For the text-containing cell, return its midpoint in [x, y] coordinate format. 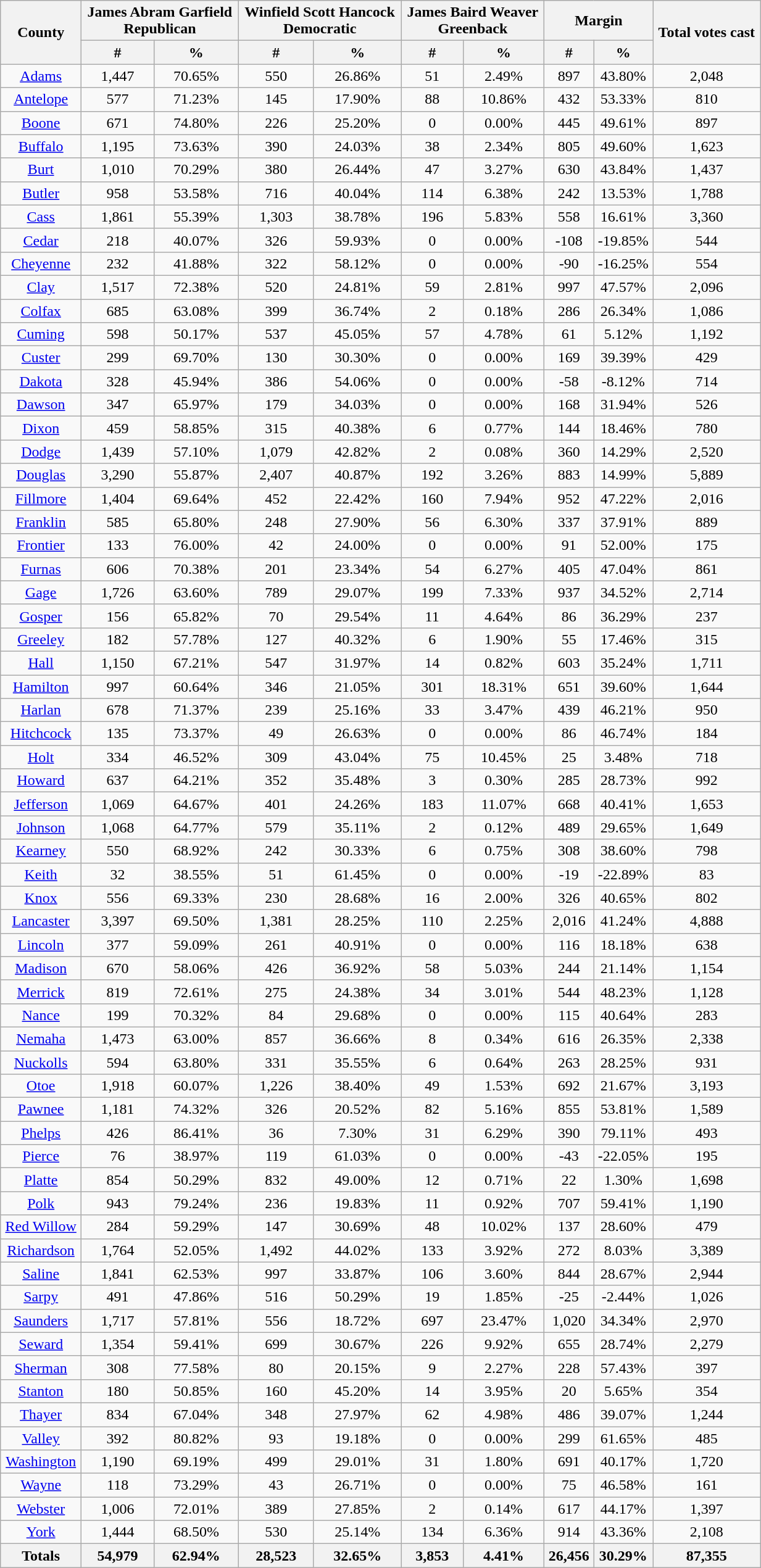
80 [276, 1367]
854 [118, 1180]
32 [118, 874]
25.16% [357, 710]
42 [276, 545]
2,970 [707, 1321]
10.86% [504, 99]
360 [569, 452]
17.90% [357, 99]
3 [432, 781]
1,069 [118, 804]
651 [569, 687]
18.72% [357, 1321]
3.01% [504, 992]
106 [432, 1274]
47 [432, 170]
19.18% [357, 1438]
69.19% [196, 1462]
119 [276, 1156]
20.52% [357, 1110]
50.85% [196, 1391]
1,623 [707, 146]
3,397 [118, 921]
28.73% [623, 781]
24.26% [357, 804]
3.26% [504, 475]
348 [276, 1414]
16.61% [623, 217]
237 [707, 616]
35.48% [357, 781]
4.98% [504, 1414]
28.60% [623, 1227]
883 [569, 475]
20.15% [357, 1367]
69.64% [196, 499]
1,128 [707, 992]
41.24% [623, 921]
1,079 [276, 452]
61 [569, 334]
943 [118, 1203]
2,096 [707, 287]
Harlan [41, 710]
6.38% [504, 193]
1,192 [707, 334]
0.64% [504, 1062]
Boone [41, 123]
331 [276, 1062]
64.21% [196, 781]
1,861 [118, 217]
70.29% [196, 170]
63.00% [196, 1039]
1.85% [504, 1297]
34.52% [623, 592]
0.75% [504, 851]
Keith [41, 874]
493 [707, 1133]
192 [432, 475]
32.65% [357, 1556]
43.04% [357, 757]
992 [707, 781]
445 [569, 123]
James Abram GarfieldRepublican [160, 21]
857 [276, 1039]
44.02% [357, 1250]
780 [707, 428]
114 [432, 193]
3.60% [504, 1274]
1,404 [118, 499]
285 [569, 781]
429 [707, 358]
691 [569, 1462]
29.07% [357, 592]
13.53% [623, 193]
Howard [41, 781]
25.20% [357, 123]
59.93% [357, 240]
21.05% [357, 687]
40.07% [196, 240]
53.81% [623, 1110]
Saunders [41, 1321]
5.83% [504, 217]
Burt [41, 170]
21.67% [623, 1086]
2.34% [504, 146]
489 [569, 828]
819 [118, 992]
28.67% [623, 1274]
58.85% [196, 428]
69.33% [196, 898]
392 [118, 1438]
1,150 [118, 663]
36.66% [357, 1039]
1,841 [118, 1274]
196 [432, 217]
4.78% [504, 334]
1.80% [504, 1462]
718 [707, 757]
25.14% [357, 1532]
328 [118, 381]
29.54% [357, 616]
244 [569, 968]
45.05% [357, 334]
236 [276, 1203]
499 [276, 1462]
Colfax [41, 310]
3.27% [504, 170]
283 [707, 1015]
855 [569, 1110]
Hamilton [41, 687]
22 [569, 1180]
0.34% [504, 1039]
-22.89% [623, 874]
354 [707, 1391]
1,068 [118, 828]
239 [276, 710]
59.29% [196, 1227]
1,006 [118, 1509]
Nemaha [41, 1039]
914 [569, 1532]
516 [276, 1297]
26.44% [357, 170]
Gosper [41, 616]
29.65% [623, 828]
-90 [569, 263]
2.25% [504, 921]
491 [118, 1297]
3.48% [623, 757]
83 [707, 874]
248 [276, 522]
5.16% [504, 1110]
38.40% [357, 1086]
35.55% [357, 1062]
40.65% [623, 898]
9.92% [504, 1344]
24.00% [357, 545]
40.91% [357, 945]
130 [276, 358]
558 [569, 217]
Cheyenne [41, 263]
Douglas [41, 475]
275 [276, 992]
57.10% [196, 452]
1,589 [707, 1110]
2.49% [504, 76]
Totals [41, 1556]
789 [276, 592]
20 [569, 1391]
2,279 [707, 1344]
110 [432, 921]
Madison [41, 968]
594 [118, 1062]
Custer [41, 358]
63.08% [196, 310]
637 [118, 781]
2.81% [504, 287]
201 [276, 569]
43.84% [623, 170]
33 [432, 710]
135 [118, 734]
Gage [41, 592]
1,764 [118, 1250]
606 [118, 569]
21.14% [623, 968]
0.71% [504, 1180]
40.87% [357, 475]
2,714 [707, 592]
Adams [41, 76]
137 [569, 1227]
Lincoln [41, 945]
182 [118, 639]
0.14% [504, 1509]
Fillmore [41, 499]
46.21% [623, 710]
57 [432, 334]
45.20% [357, 1391]
Hitchcock [41, 734]
87,355 [707, 1556]
31.94% [623, 405]
27.90% [357, 522]
1,010 [118, 170]
958 [118, 193]
-108 [569, 240]
2.27% [504, 1367]
530 [276, 1532]
23.34% [357, 569]
832 [276, 1180]
58 [432, 968]
2,944 [707, 1274]
Cedar [41, 240]
284 [118, 1227]
61.45% [357, 874]
39.39% [623, 358]
668 [569, 804]
638 [707, 945]
Wayne [41, 1485]
59.09% [196, 945]
67.04% [196, 1414]
10.45% [504, 757]
156 [118, 616]
0.82% [504, 663]
0.08% [504, 452]
1,644 [707, 687]
61.65% [623, 1438]
31.97% [357, 663]
42.82% [357, 452]
577 [118, 99]
1,244 [707, 1414]
1,437 [707, 170]
36.29% [623, 616]
337 [569, 522]
55.87% [196, 475]
18.18% [623, 945]
York [41, 1532]
Margin [599, 21]
-19 [569, 874]
439 [569, 710]
27.97% [357, 1414]
53.33% [623, 99]
41.88% [196, 263]
65.80% [196, 522]
1,086 [707, 310]
55 [569, 639]
14.29% [623, 452]
10.02% [504, 1227]
54.06% [357, 381]
Clay [41, 287]
68.92% [196, 851]
5,889 [707, 475]
1,397 [707, 1509]
1,720 [707, 1462]
1.30% [623, 1180]
8 [432, 1039]
37.91% [623, 522]
692 [569, 1086]
12 [432, 1180]
Total votes cast [707, 32]
Kearney [41, 851]
43.80% [623, 76]
1,711 [707, 663]
Antelope [41, 99]
Richardson [41, 1250]
55.39% [196, 217]
64.77% [196, 828]
861 [707, 569]
1,303 [276, 217]
714 [707, 381]
798 [707, 851]
54 [432, 569]
4.64% [504, 616]
168 [569, 405]
Cuming [41, 334]
Dawson [41, 405]
35.11% [357, 828]
28,523 [276, 1556]
937 [569, 592]
88 [432, 99]
380 [276, 170]
7.30% [357, 1133]
134 [432, 1532]
678 [118, 710]
1.90% [504, 639]
28.68% [357, 898]
1,717 [118, 1321]
Pierce [41, 1156]
36 [276, 1133]
Otoe [41, 1086]
3,193 [707, 1086]
24.38% [357, 992]
377 [118, 945]
40.41% [623, 804]
889 [707, 522]
322 [276, 263]
179 [276, 405]
459 [118, 428]
Buffalo [41, 146]
Jefferson [41, 804]
84 [276, 1015]
432 [569, 99]
685 [118, 310]
24.81% [357, 287]
1,439 [118, 452]
4,888 [707, 921]
72.61% [196, 992]
Stanton [41, 1391]
Polk [41, 1203]
2,520 [707, 452]
Webster [41, 1509]
-22.05% [623, 1156]
147 [276, 1227]
56 [432, 522]
36.74% [357, 310]
598 [118, 334]
-8.12% [623, 381]
60.07% [196, 1086]
8.03% [623, 1250]
144 [569, 428]
397 [707, 1367]
50.17% [196, 334]
23.47% [504, 1321]
18.46% [623, 428]
46.74% [623, 734]
670 [118, 968]
69.50% [196, 921]
60.64% [196, 687]
0.12% [504, 828]
272 [569, 1250]
58.06% [196, 968]
401 [276, 804]
69.70% [196, 358]
33.87% [357, 1274]
585 [118, 522]
1,473 [118, 1039]
Winfield Scott HancockDemocratic [320, 21]
79.24% [196, 1203]
73.63% [196, 146]
1,788 [707, 193]
707 [569, 1203]
70.32% [196, 1015]
65.97% [196, 405]
3.95% [504, 1391]
53.58% [196, 193]
29.01% [357, 1462]
183 [432, 804]
74.32% [196, 1110]
49.00% [357, 1180]
38.60% [623, 851]
Seward [41, 1344]
65.82% [196, 616]
520 [276, 287]
3.47% [504, 710]
346 [276, 687]
1,653 [707, 804]
1,492 [276, 1250]
630 [569, 170]
34 [432, 992]
9 [432, 1367]
46.52% [196, 757]
1,195 [118, 146]
30.33% [357, 851]
40.32% [357, 639]
26.34% [623, 310]
62.94% [196, 1556]
2,407 [276, 475]
County [41, 32]
810 [707, 99]
655 [569, 1344]
485 [707, 1438]
603 [569, 663]
70.38% [196, 569]
-58 [569, 381]
537 [276, 334]
Butler [41, 193]
1,444 [118, 1532]
Thayer [41, 1414]
22.42% [357, 499]
40.17% [623, 1462]
58.12% [357, 263]
175 [707, 545]
45.94% [196, 381]
-2.44% [623, 1297]
-19.85% [623, 240]
44.17% [623, 1509]
40.64% [623, 1015]
Platte [41, 1180]
30.67% [357, 1344]
14.99% [623, 475]
6.29% [504, 1133]
Dakota [41, 381]
-25 [569, 1297]
Pawnee [41, 1110]
34.03% [357, 405]
Franklin [41, 522]
62 [432, 1414]
49.61% [623, 123]
301 [432, 687]
71.23% [196, 99]
52.00% [623, 545]
54,979 [118, 1556]
43 [276, 1485]
0.18% [504, 310]
805 [569, 146]
671 [118, 123]
93 [276, 1438]
46.58% [623, 1485]
72.38% [196, 287]
4.41% [504, 1556]
116 [569, 945]
118 [118, 1485]
47.86% [196, 1297]
-43 [569, 1156]
19 [432, 1297]
3,360 [707, 217]
1,649 [707, 828]
1,026 [707, 1297]
Holt [41, 757]
26.63% [357, 734]
184 [707, 734]
2,108 [707, 1532]
Knox [41, 898]
1,517 [118, 287]
1,698 [707, 1180]
38.55% [196, 874]
1,020 [569, 1321]
34.34% [623, 1321]
30.30% [357, 358]
38 [432, 146]
-16.25% [623, 263]
334 [118, 757]
11.07% [504, 804]
579 [276, 828]
91 [569, 545]
Johnson [41, 828]
1,226 [276, 1086]
263 [569, 1062]
57.43% [623, 1367]
386 [276, 381]
6.27% [504, 569]
71.37% [196, 710]
18.31% [504, 687]
68.50% [196, 1532]
1,918 [118, 1086]
309 [276, 757]
26,456 [569, 1556]
3,853 [432, 1556]
286 [569, 310]
617 [569, 1509]
43.36% [623, 1532]
716 [276, 193]
17.46% [623, 639]
352 [276, 781]
30.29% [623, 1556]
2.00% [504, 898]
1,447 [118, 76]
Greeley [41, 639]
802 [707, 898]
64.67% [196, 804]
526 [707, 405]
62.53% [196, 1274]
399 [276, 310]
52.05% [196, 1250]
49.60% [623, 146]
28.74% [623, 1344]
47.04% [623, 569]
70 [276, 616]
Frontier [41, 545]
Phelps [41, 1133]
261 [276, 945]
3.92% [504, 1250]
72.01% [196, 1509]
70.65% [196, 76]
25 [569, 757]
1.53% [504, 1086]
Dodge [41, 452]
931 [707, 1062]
29.68% [357, 1015]
Valley [41, 1438]
0.92% [504, 1203]
Hall [41, 663]
73.37% [196, 734]
230 [276, 898]
86.41% [196, 1133]
48.23% [623, 992]
39.60% [623, 687]
74.80% [196, 123]
Dixon [41, 428]
Washington [41, 1462]
5.03% [504, 968]
1,381 [276, 921]
547 [276, 663]
195 [707, 1156]
7.33% [504, 592]
Red Willow [41, 1227]
26.86% [357, 76]
0.30% [504, 781]
27.85% [357, 1509]
Merrick [41, 992]
232 [118, 263]
Sarpy [41, 1297]
39.07% [623, 1414]
1,726 [118, 592]
218 [118, 240]
16 [432, 898]
479 [707, 1227]
38.97% [196, 1156]
48 [432, 1227]
61.03% [357, 1156]
Nance [41, 1015]
5.12% [623, 334]
145 [276, 99]
Furnas [41, 569]
844 [569, 1274]
40.38% [357, 428]
616 [569, 1039]
2,048 [707, 76]
699 [276, 1344]
47.22% [623, 499]
Lancaster [41, 921]
Nuckolls [41, 1062]
76.00% [196, 545]
161 [707, 1485]
67.21% [196, 663]
228 [569, 1367]
80.82% [196, 1438]
76 [118, 1156]
19.83% [357, 1203]
30.69% [357, 1227]
James Baird WeaverGreenback [473, 21]
389 [276, 1509]
169 [569, 358]
Cass [41, 217]
26.35% [623, 1039]
73.29% [196, 1485]
405 [569, 569]
115 [569, 1015]
180 [118, 1391]
47.57% [623, 287]
82 [432, 1110]
127 [276, 639]
6.30% [504, 522]
6.36% [504, 1532]
63.80% [196, 1062]
1,154 [707, 968]
57.78% [196, 639]
3,389 [707, 1250]
7.94% [504, 499]
63.60% [196, 592]
834 [118, 1414]
40.04% [357, 193]
554 [707, 263]
38.78% [357, 217]
950 [707, 710]
5.65% [623, 1391]
26.71% [357, 1485]
952 [569, 499]
Sherman [41, 1367]
36.92% [357, 968]
3,290 [118, 475]
0.77% [504, 428]
79.11% [623, 1133]
77.58% [196, 1367]
697 [432, 1321]
452 [276, 499]
486 [569, 1414]
1,354 [118, 1344]
Saline [41, 1274]
59 [432, 287]
2,338 [707, 1039]
35.24% [623, 663]
1,181 [118, 1110]
347 [118, 405]
57.81% [196, 1321]
24.03% [357, 146]
